From the cell containing the given text, extract its center point as (x, y) coordinate. 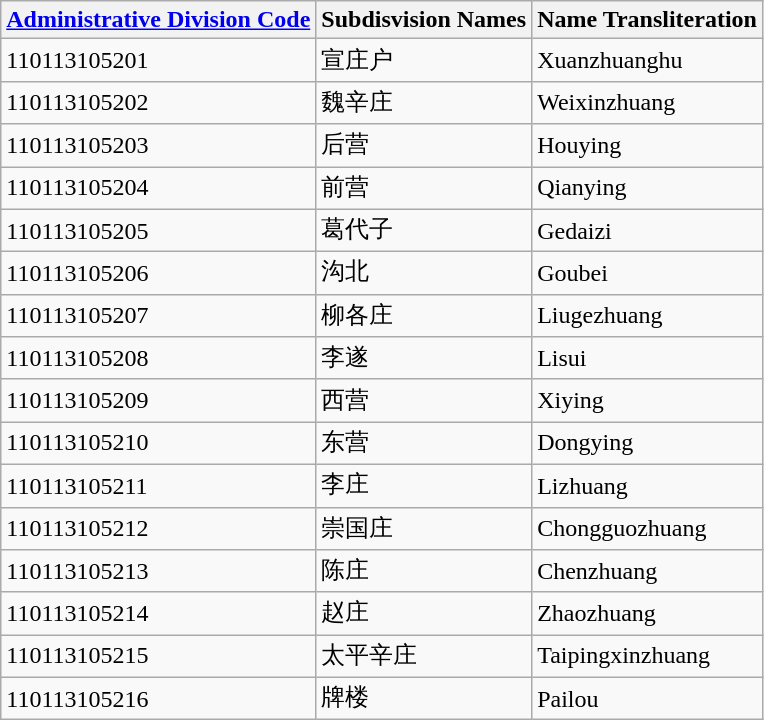
东营 (424, 444)
Taipingxinzhuang (648, 656)
110113105212 (158, 528)
西营 (424, 400)
魏辛庄 (424, 102)
110113105206 (158, 274)
崇国庄 (424, 528)
赵庄 (424, 614)
Name Transliteration (648, 20)
110113105208 (158, 358)
李遂 (424, 358)
Pailou (648, 698)
柳各庄 (424, 316)
Xuanzhuanghu (648, 60)
Lisui (648, 358)
110113105214 (158, 614)
陈庄 (424, 572)
110113105202 (158, 102)
110113105204 (158, 188)
前营 (424, 188)
110113105215 (158, 656)
110113105203 (158, 146)
牌楼 (424, 698)
Goubei (648, 274)
Gedaizi (648, 230)
110113105210 (158, 444)
Weixinzhuang (648, 102)
宣庄户 (424, 60)
Chongguozhuang (648, 528)
Xiying (648, 400)
Houying (648, 146)
110113105213 (158, 572)
Zhaozhuang (648, 614)
李庄 (424, 486)
Subdisvision Names (424, 20)
110113105207 (158, 316)
110113105216 (158, 698)
Administrative Division Code (158, 20)
Liugezhuang (648, 316)
葛代子 (424, 230)
太平辛庄 (424, 656)
110113105201 (158, 60)
110113105211 (158, 486)
110113105209 (158, 400)
Lizhuang (648, 486)
后营 (424, 146)
沟北 (424, 274)
Chenzhuang (648, 572)
Dongying (648, 444)
Qianying (648, 188)
110113105205 (158, 230)
